Detect which cell encompasses the target text, then output its (x, y) center coordinate. 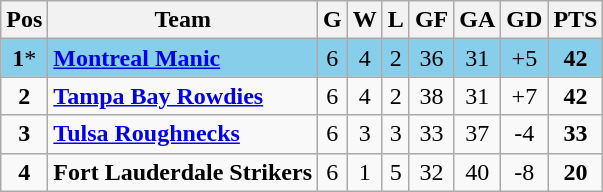
Tulsa Roughnecks (183, 134)
-8 (524, 172)
Team (183, 20)
GA (478, 20)
Pos (24, 20)
-4 (524, 134)
40 (478, 172)
GD (524, 20)
PTS (576, 20)
G (333, 20)
+5 (524, 58)
5 (396, 172)
1* (24, 58)
+7 (524, 96)
W (364, 20)
Montreal Manic (183, 58)
GF (431, 20)
38 (431, 96)
32 (431, 172)
37 (478, 134)
L (396, 20)
20 (576, 172)
Tampa Bay Rowdies (183, 96)
Fort Lauderdale Strikers (183, 172)
36 (431, 58)
1 (364, 172)
